Capture the cell that displays the provided text and extract its [x, y] central coordinate. 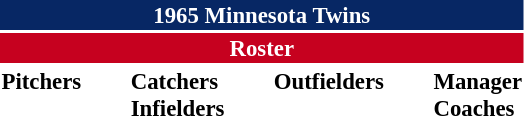
1965 Minnesota Twins [262, 15]
Roster [262, 48]
